Pinpoint the cell where the given text exists, returning its (X, Y) midpoint coordinate. 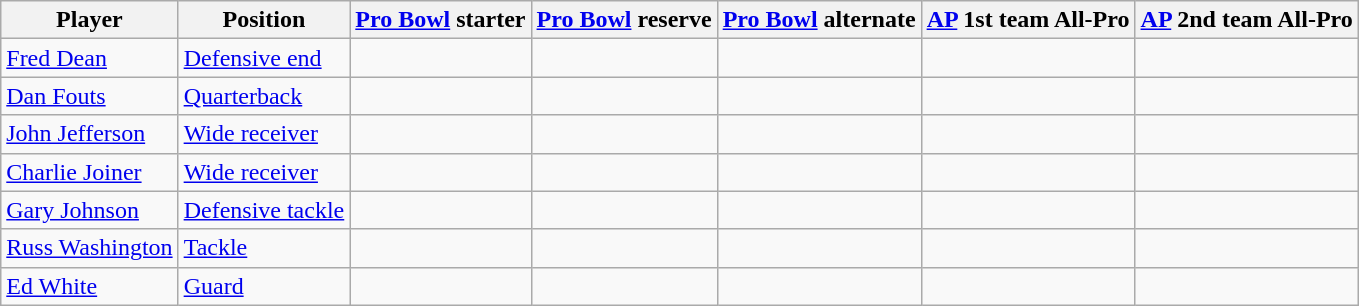
Charlie Joiner (90, 172)
Pro Bowl starter (440, 20)
Quarterback (264, 96)
AP 1st team All-Pro (1028, 20)
Guard (264, 286)
Pro Bowl alternate (819, 20)
Pro Bowl reserve (624, 20)
Russ Washington (90, 248)
Defensive tackle (264, 210)
Gary Johnson (90, 210)
Fred Dean (90, 58)
Position (264, 20)
AP 2nd team All-Pro (1246, 20)
Ed White (90, 286)
Player (90, 20)
John Jefferson (90, 134)
Tackle (264, 248)
Dan Fouts (90, 96)
Defensive end (264, 58)
